Capture the cell that displays the provided text and extract its [x, y] central coordinate. 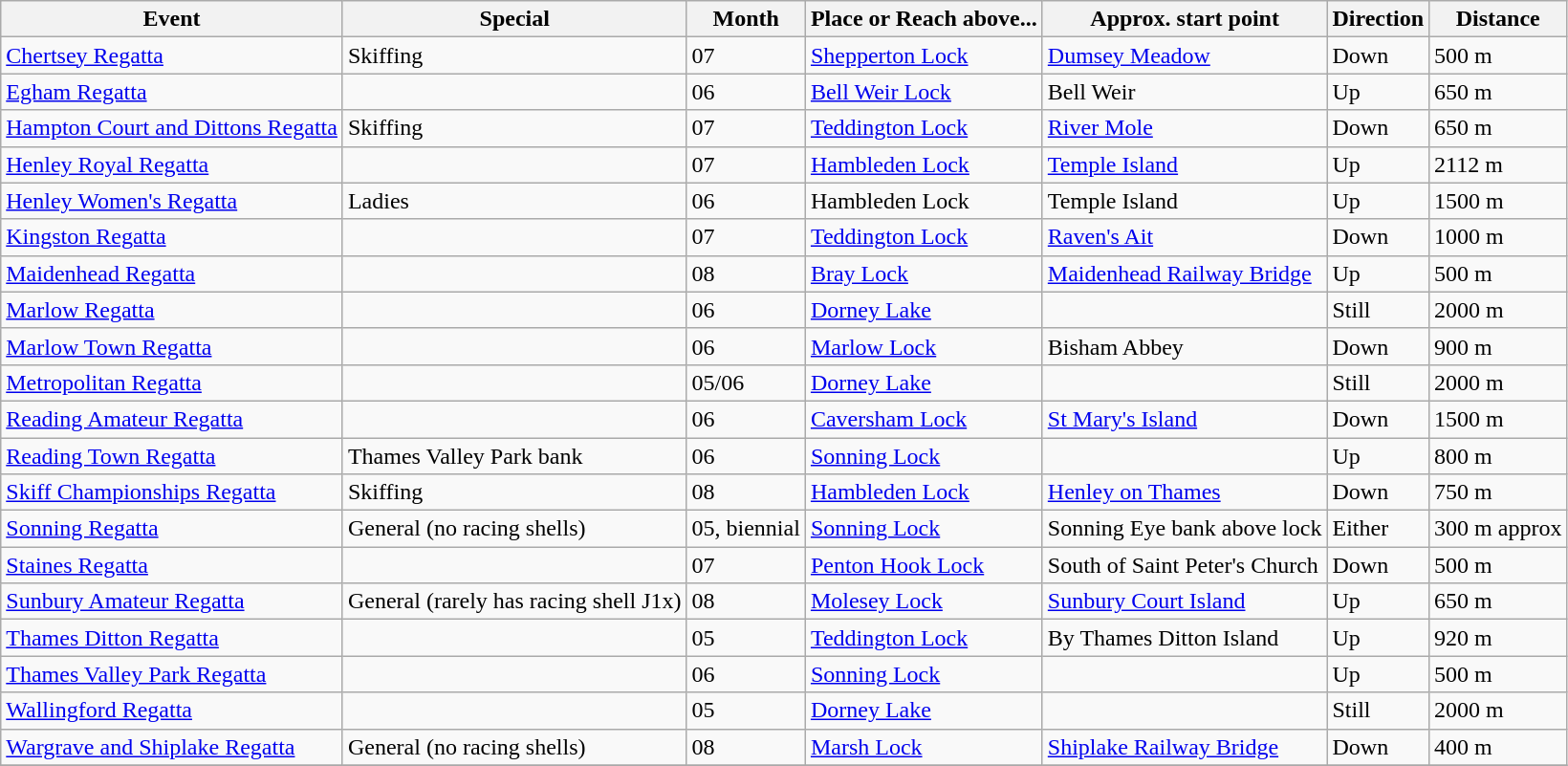
Henley on Thames [1185, 492]
300 m approx [1498, 529]
Direction [1379, 19]
Reading Town Regatta [172, 456]
Reading Amateur Regatta [172, 419]
900 m [1498, 346]
Shiplake Railway Bridge [1185, 747]
Dumsey Meadow [1185, 55]
Bray Lock [924, 274]
800 m [1498, 456]
Maidenhead Regatta [172, 274]
Staines Regatta [172, 565]
Sonning Regatta [172, 529]
Sunbury Amateur Regatta [172, 602]
Penton Hook Lock [924, 565]
Month [746, 19]
Wallingford Regatta [172, 711]
Sonning Eye bank above lock [1185, 529]
Thames Valley Park bank [514, 456]
South of Saint Peter's Church [1185, 565]
Chertsey Regatta [172, 55]
Hampton Court and Dittons Regatta [172, 128]
Henley Royal Regatta [172, 164]
Marlow Town Regatta [172, 346]
Henley Women's Regatta [172, 201]
Special [514, 19]
Marlow Regatta [172, 310]
400 m [1498, 747]
Shepperton Lock [924, 55]
Place or Reach above... [924, 19]
Molesey Lock [924, 602]
St Mary's Island [1185, 419]
05, biennial [746, 529]
Metropolitan Regatta [172, 383]
Skiff Championships Regatta [172, 492]
Marsh Lock [924, 747]
Egham Regatta [172, 92]
Kingston Regatta [172, 237]
Ladies [514, 201]
Bell Weir [1185, 92]
River Mole [1185, 128]
Thames Valley Park Regatta [172, 674]
Marlow Lock [924, 346]
Bisham Abbey [1185, 346]
Caversham Lock [924, 419]
Wargrave and Shiplake Regatta [172, 747]
Raven's Ait [1185, 237]
Sunbury Court Island [1185, 602]
Event [172, 19]
2112 m [1498, 164]
05/06 [746, 383]
Bell Weir Lock [924, 92]
750 m [1498, 492]
1000 m [1498, 237]
Distance [1498, 19]
Maidenhead Railway Bridge [1185, 274]
Either [1379, 529]
Thames Ditton Regatta [172, 638]
By Thames Ditton Island [1185, 638]
Approx. start point [1185, 19]
General (rarely has racing shell J1x) [514, 602]
920 m [1498, 638]
